Find where the given text appears and provide that cell's center as [x, y] coordinate. 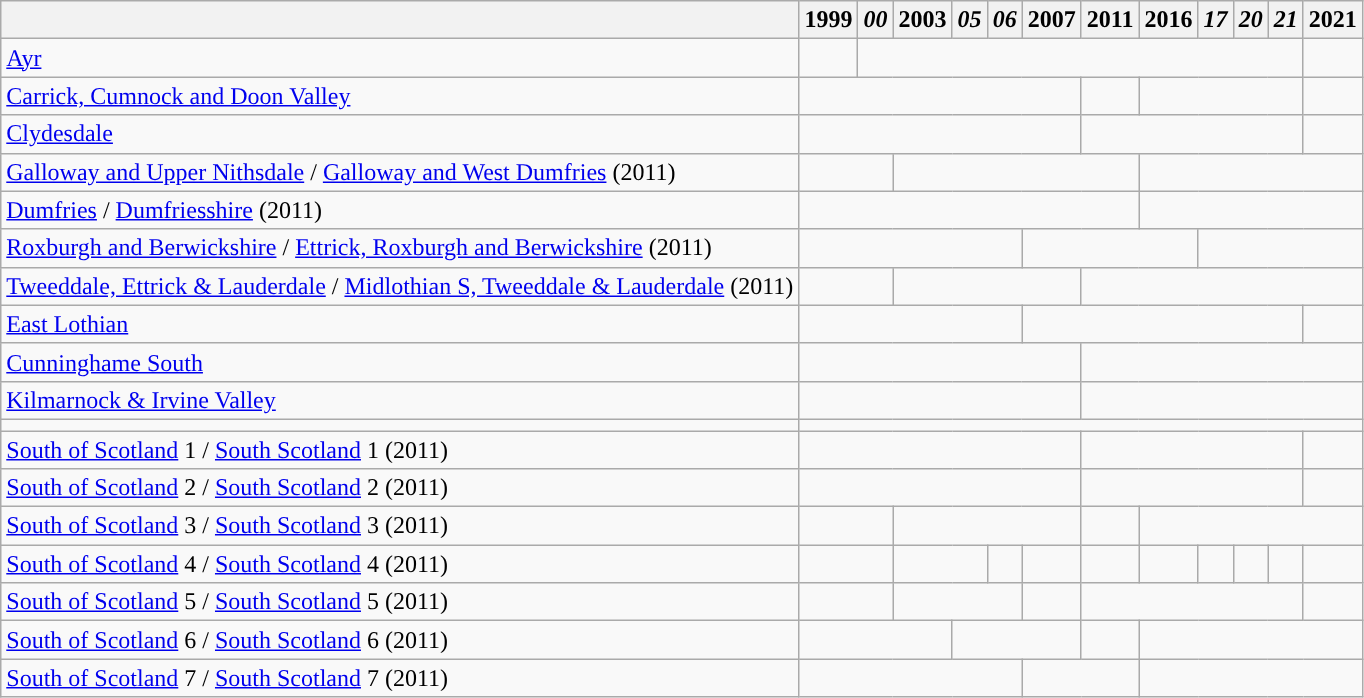
Clydesdale [400, 134]
Roxburgh and Berwickshire / Ettrick, Roxburgh and Berwickshire (2011) [400, 248]
2016 [1168, 20]
2011 [1110, 20]
Dumfries / Dumfriesshire (2011) [400, 210]
South of Scotland 2 / South Scotland 2 (2011) [400, 488]
South of Scotland 6 / South Scotland 6 (2011) [400, 640]
05 [970, 20]
Kilmarnock & Irvine Valley [400, 400]
South of Scotland 4 / South Scotland 4 (2011) [400, 564]
17 [1216, 20]
00 [876, 20]
Ayr [400, 58]
1999 [828, 20]
South of Scotland 1 / South Scotland 1 (2011) [400, 449]
06 [1004, 20]
South of Scotland 3 / South Scotland 3 (2011) [400, 526]
South of Scotland 7 / South Scotland 7 (2011) [400, 678]
Tweeddale, Ettrick & Lauderdale / Midlothian S, Tweeddale & Lauderdale (2011) [400, 286]
21 [1286, 20]
Cunninghame South [400, 362]
East Lothian [400, 324]
2021 [1332, 20]
2003 [922, 20]
2007 [1052, 20]
Carrick, Cumnock and Doon Valley [400, 96]
20 [1250, 20]
South of Scotland 5 / South Scotland 5 (2011) [400, 602]
Galloway and Upper Nithsdale / Galloway and West Dumfries (2011) [400, 172]
